Capture the cell that displays the provided text and extract its [X, Y] central coordinate. 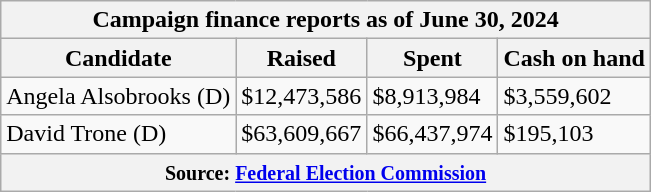
Angela Alsobrooks (D) [118, 96]
Campaign finance reports as of June 30, 2024 [326, 20]
$195,103 [574, 134]
Source: Federal Election Commission [326, 172]
$63,609,667 [302, 134]
Raised [302, 58]
$3,559,602 [574, 96]
$8,913,984 [432, 96]
$66,437,974 [432, 134]
David Trone (D) [118, 134]
Candidate [118, 58]
Cash on hand [574, 58]
Spent [432, 58]
$12,473,586 [302, 96]
